Search for the cell housing the specified text and yield its (x, y) center coordinate. 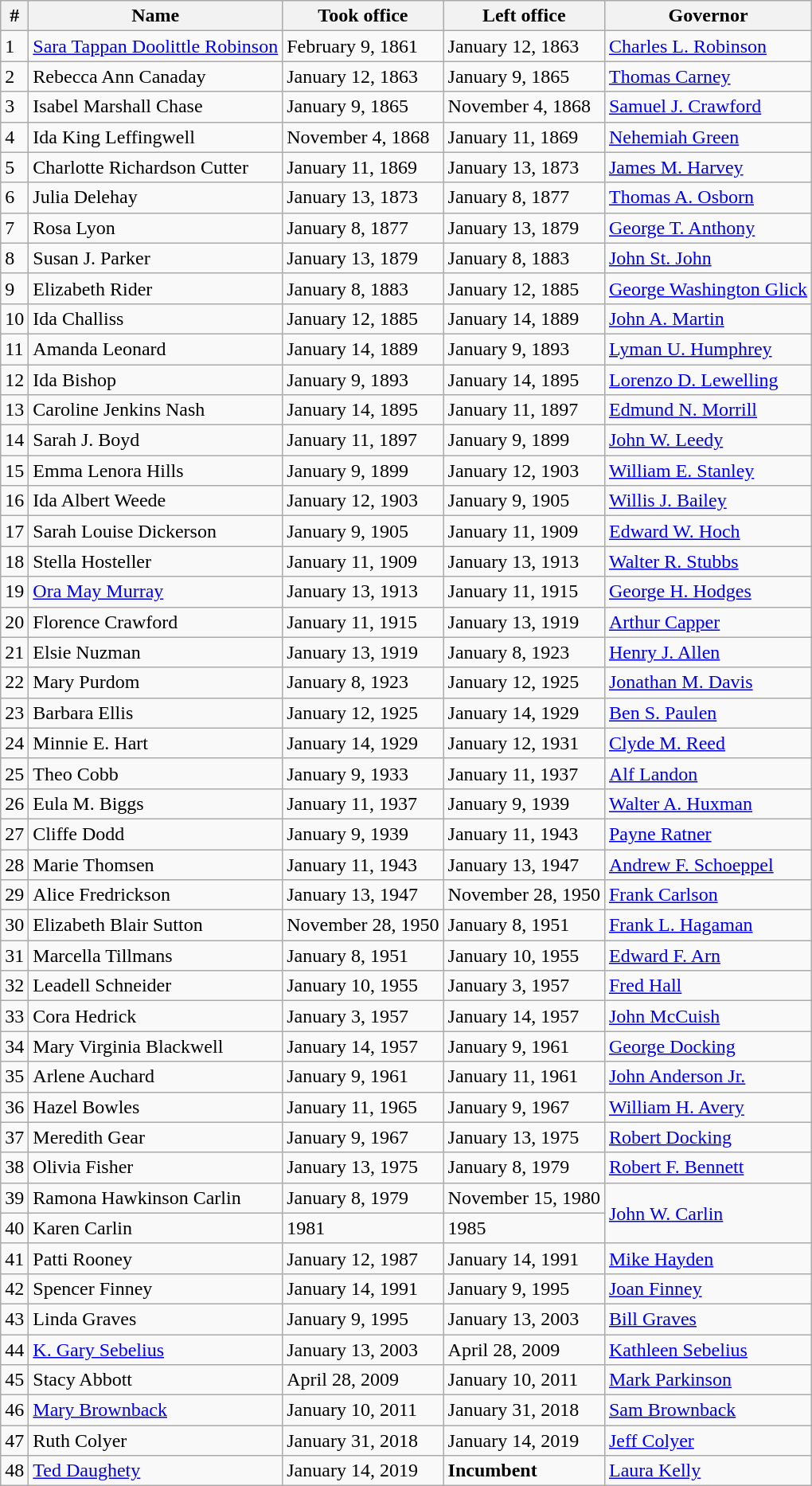
3 (14, 107)
Elizabeth Blair Sutton (156, 925)
48 (14, 1471)
47 (14, 1441)
Fred Hall (708, 986)
Cliffe Dodd (156, 834)
Sarah Louise Dickerson (156, 531)
Thomas Carney (708, 76)
Caroline Jenkins Nash (156, 410)
Susan J. Parker (156, 258)
Joan Finney (708, 1289)
Alf Landon (708, 773)
January 12, 1931 (524, 743)
John McCuish (708, 1016)
40 (14, 1228)
Ida Bishop (156, 380)
21 (14, 652)
Rebecca Ann Canaday (156, 76)
Marcella Tillmans (156, 956)
6 (14, 197)
Mark Parkinson (708, 1380)
Cora Hedrick (156, 1016)
William H. Avery (708, 1107)
Edward W. Hoch (708, 531)
36 (14, 1107)
17 (14, 531)
John W. Carlin (708, 1213)
Samuel J. Crawford (708, 107)
Amanda Leonard (156, 349)
Arlene Auchard (156, 1077)
Elsie Nuzman (156, 652)
14 (14, 440)
Leadell Schneider (156, 986)
7 (14, 228)
Theo Cobb (156, 773)
33 (14, 1016)
Charlotte Richardson Cutter (156, 167)
1985 (524, 1228)
Karen Carlin (156, 1228)
12 (14, 380)
Ruth Colyer (156, 1441)
24 (14, 743)
39 (14, 1198)
Edmund N. Morrill (708, 410)
22 (14, 682)
1 (14, 46)
Julia Delehay (156, 197)
Mike Hayden (708, 1258)
Charles L. Robinson (708, 46)
Kathleen Sebelius (708, 1350)
19 (14, 592)
44 (14, 1350)
January 9, 1933 (363, 773)
15 (14, 471)
Bill Graves (708, 1319)
18 (14, 561)
43 (14, 1319)
Walter A. Huxman (708, 804)
41 (14, 1258)
28 (14, 864)
Arthur Capper (708, 622)
Took office (363, 16)
Robert F. Bennett (708, 1167)
Ida Albert Weede (156, 501)
# (14, 16)
Andrew F. Schoeppel (708, 864)
Alice Fredrickson (156, 895)
February 9, 1861 (363, 46)
8 (14, 258)
Name (156, 16)
Lyman U. Humphrey (708, 349)
11 (14, 349)
Incumbent (524, 1471)
Walter R. Stubbs (708, 561)
32 (14, 986)
Hazel Bowles (156, 1107)
23 (14, 713)
Edward F. Arn (708, 956)
46 (14, 1410)
Olivia Fisher (156, 1167)
January 11, 1961 (524, 1077)
Florence Crawford (156, 622)
Linda Graves (156, 1319)
Thomas A. Osborn (708, 197)
Mary Brownback (156, 1410)
George Washington Glick (708, 288)
29 (14, 895)
Ramona Hawkinson Carlin (156, 1198)
31 (14, 956)
5 (14, 167)
4 (14, 137)
38 (14, 1167)
Eula M. Biggs (156, 804)
Ted Daughety (156, 1471)
27 (14, 834)
George Docking (708, 1046)
Nehemiah Green (708, 137)
2 (14, 76)
Ida Challiss (156, 319)
Ora May Murray (156, 592)
20 (14, 622)
Mary Virginia Blackwell (156, 1046)
January 12, 1987 (363, 1258)
January 11, 1965 (363, 1107)
Frank Carlson (708, 895)
25 (14, 773)
Payne Ratner (708, 834)
35 (14, 1077)
John St. John (708, 258)
Robert Docking (708, 1137)
Laura Kelly (708, 1471)
William E. Stanley (708, 471)
John A. Martin (708, 319)
November 15, 1980 (524, 1198)
Spencer Finney (156, 1289)
34 (14, 1046)
John W. Leedy (708, 440)
10 (14, 319)
Jonathan M. Davis (708, 682)
Willis J. Bailey (708, 501)
9 (14, 288)
Left office (524, 16)
Governor (708, 16)
16 (14, 501)
Lorenzo D. Lewelling (708, 380)
K. Gary Sebelius (156, 1350)
Meredith Gear (156, 1137)
42 (14, 1289)
Marie Thomsen (156, 864)
30 (14, 925)
Frank L. Hagaman (708, 925)
Rosa Lyon (156, 228)
Barbara Ellis (156, 713)
George H. Hodges (708, 592)
Henry J. Allen (708, 652)
Stacy Abbott (156, 1380)
26 (14, 804)
Stella Hosteller (156, 561)
Jeff Colyer (708, 1441)
Emma Lenora Hills (156, 471)
Sam Brownback (708, 1410)
Sarah J. Boyd (156, 440)
45 (14, 1380)
Sara Tappan Doolittle Robinson (156, 46)
Clyde M. Reed (708, 743)
Ben S. Paulen (708, 713)
John Anderson Jr. (708, 1077)
13 (14, 410)
Isabel Marshall Chase (156, 107)
Mary Purdom (156, 682)
Elizabeth Rider (156, 288)
1981 (363, 1228)
Minnie E. Hart (156, 743)
37 (14, 1137)
Ida King Leffingwell (156, 137)
Patti Rooney (156, 1258)
James M. Harvey (708, 167)
George T. Anthony (708, 228)
